Identify which cell holds the provided text, then report its (x, y) central coordinate. 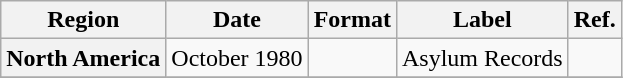
North America (84, 58)
Region (84, 20)
Asylum Records (482, 58)
October 1980 (237, 58)
Label (482, 20)
Date (237, 20)
Format (352, 20)
Ref. (594, 20)
